Determine the [X, Y] coordinate at the center of the cell enclosing the given text.  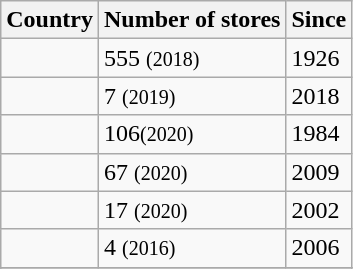
106(2020) [192, 134]
7 (2019) [192, 96]
4 (2016) [192, 248]
1926 [319, 58]
67 (2020) [192, 172]
2002 [319, 210]
1984 [319, 134]
Country [50, 20]
Since [319, 20]
Number of stores [192, 20]
2009 [319, 172]
2018 [319, 96]
17 (2020) [192, 210]
2006 [319, 248]
555 (2018) [192, 58]
